From the cell containing the given text, extract its center point as [x, y] coordinate. 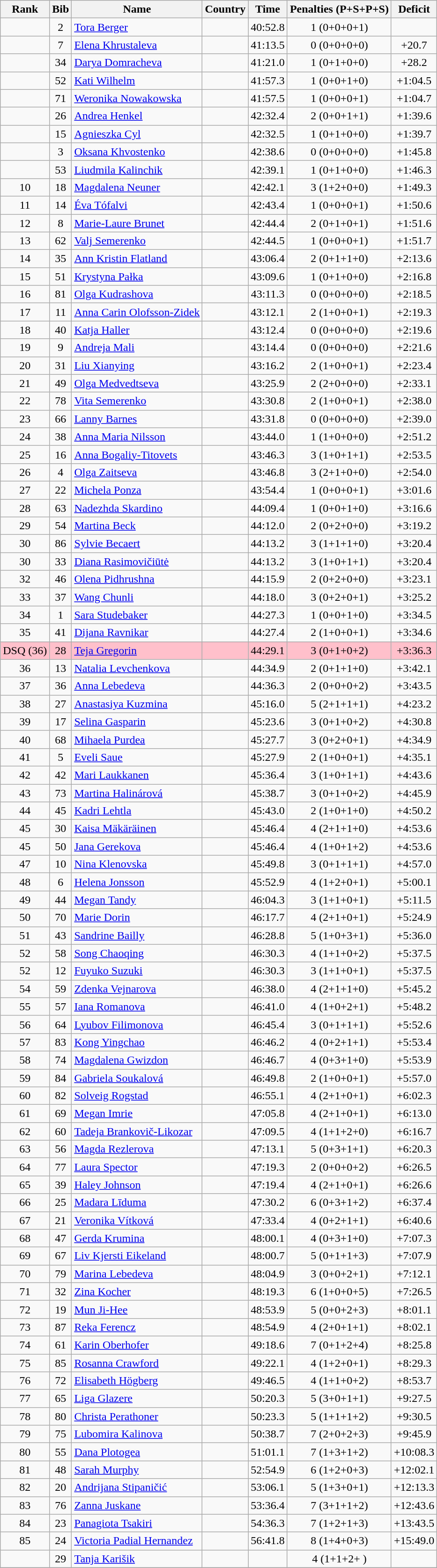
Tanja Karišik [137, 1559]
47:33.4 [268, 1220]
+3:34.6 [414, 633]
+6:02.3 [414, 1096]
42:32.4 [268, 116]
+5:11.5 [414, 900]
+12:43.6 [414, 1505]
+4:35.1 [414, 757]
+6:26.6 [414, 1185]
Liu Xianying [137, 365]
43:25.9 [268, 383]
7 [61, 45]
4 (1+1+2+0) [339, 1131]
+1:45.8 [414, 152]
42:43.4 [268, 205]
42:32.5 [268, 134]
Penalties (P+S+P+S) [339, 9]
Time [268, 9]
+8:29.3 [414, 1363]
Olga Zaitseva [137, 472]
+3:43.5 [414, 686]
31 [61, 365]
+7:12.1 [414, 1274]
Natalia Levchenkova [137, 668]
Veronika Vítková [137, 1220]
+6:20.3 [414, 1149]
Michela Ponza [137, 490]
+2:39.0 [414, 419]
Katja Haller [137, 330]
Rank [25, 9]
7 (0+1+2+4) [339, 1345]
Dana Plotogea [137, 1452]
Vita Semerenko [137, 401]
Madara Līduma [137, 1203]
47:09.5 [268, 1131]
44:15.9 [268, 579]
Sylvie Becaert [137, 544]
50:23.3 [268, 1416]
+5:00.1 [414, 882]
Wang Chunli [137, 597]
+5:48.2 [414, 1006]
Rosanna Crawford [137, 1363]
+1:46.3 [414, 169]
45:27.9 [268, 757]
8 [61, 223]
+9:27.5 [414, 1399]
4 (2+0+1+1) [339, 1327]
+8:53.7 [414, 1381]
+10:08.3 [414, 1452]
+4:23.2 [414, 704]
48:54.9 [268, 1327]
46:38.0 [268, 989]
Song Chaoqing [137, 953]
Lanny Barnes [137, 419]
3 (1+2+0+0) [339, 187]
Olena Pidhrushna [137, 579]
42:39.1 [268, 169]
47:13.1 [268, 1149]
+3:25.2 [414, 597]
5 (1+3+0+1) [339, 1488]
Laura Spector [137, 1167]
86 [61, 544]
Solveig Rogstad [137, 1096]
Mihaela Purdea [137, 739]
Marie Dorin [137, 918]
Olga Medvedtseva [137, 383]
+3:42.1 [414, 668]
5 (3+0+1+1) [339, 1399]
45:38.7 [268, 793]
5 (0+1+1+3) [339, 1256]
49:22.1 [268, 1363]
6 (1+0+0+5) [339, 1291]
+2:38.0 [414, 401]
6 [61, 882]
+2:19.6 [414, 330]
44:27.4 [268, 633]
46 [61, 579]
Andreja Mali [137, 348]
+6:16.7 [414, 1131]
44:29.1 [268, 650]
Karin Oberhofer [137, 1345]
Anna Carin Olofsson-Zidek [137, 312]
Christa Perathoner [137, 1416]
Anna Bogaliy-Titovets [137, 454]
Mari Laukkanen [137, 775]
43:14.4 [268, 348]
7 (2+0+2+3) [339, 1434]
Nadezhda Skardino [137, 508]
56:41.8 [268, 1541]
46:41.0 [268, 1006]
Anastasiya Kuzmina [137, 704]
48:53.9 [268, 1309]
42:38.6 [268, 152]
46:28.8 [268, 935]
Zina Kocher [137, 1291]
+7:26.5 [414, 1291]
+8:01.1 [414, 1309]
Jana Gerekova [137, 846]
44:34.9 [268, 668]
49:46.5 [268, 1381]
2 (0+1+0+1) [339, 223]
46:55.1 [268, 1096]
+3:34.5 [414, 615]
+9:45.9 [414, 1434]
+6:37.4 [414, 1203]
4 (1+1+2+ ) [339, 1559]
+5:36.0 [414, 935]
Tora Berger [137, 27]
Sandrine Bailly [137, 935]
45:52.9 [268, 882]
52:54.9 [268, 1470]
47:05.8 [268, 1114]
Andrea Henkel [137, 116]
+15:49.0 [414, 1541]
+2:51.2 [414, 437]
48:00.7 [268, 1256]
43:44.0 [268, 437]
54:36.3 [268, 1523]
+4:34.9 [414, 739]
43:11.3 [268, 294]
Liga Glazere [137, 1399]
Mun Ji-Hee [137, 1309]
44:12.0 [268, 526]
Victoria Padial Hernandez [137, 1541]
Gabriela Soukalová [137, 1078]
Darya Domracheva [137, 63]
DSQ (36) [25, 650]
1 (1+0+0+0) [339, 437]
Magda Rezlerova [137, 1149]
47:19.4 [268, 1185]
47:30.2 [268, 1203]
7 (1+2+1+3) [339, 1523]
+4:45.9 [414, 793]
+3:01.6 [414, 490]
53 [61, 169]
+6:26.5 [414, 1167]
+6:13.0 [414, 1114]
+1:51.7 [414, 241]
44:27.3 [268, 615]
45:16.0 [268, 704]
43:46.3 [268, 454]
Liv Kjersti Eikeland [137, 1256]
+4:57.0 [414, 864]
46:04.3 [268, 900]
6 (0+3+1+2) [339, 1203]
+5:57.0 [414, 1078]
+9:30.5 [414, 1416]
Kati Wilhelm [137, 80]
+5:53.4 [414, 1042]
Dijana Ravnikar [137, 633]
Magdalena Gwizdon [137, 1060]
+12:13.3 [414, 1488]
46:46.7 [268, 1060]
+8:25.8 [414, 1345]
45:27.7 [268, 739]
+1:50.6 [414, 205]
Andrijana Stipaničić [137, 1488]
+8:02.1 [414, 1327]
+1:39.7 [414, 134]
Martina Halinárová [137, 793]
3 [61, 152]
Marie-Laure Brunet [137, 223]
+2:13.6 [414, 259]
Zanna Juskane [137, 1505]
45:23.6 [268, 722]
41:13.5 [268, 45]
+1:04.7 [414, 98]
+1:51.6 [414, 223]
Marina Lebedeva [137, 1274]
46:45.4 [268, 1024]
Agnieszka Cyl [137, 134]
+7:07.3 [414, 1238]
42:42.1 [268, 187]
50:20.3 [268, 1399]
Krystyna Pałka [137, 277]
42:44.4 [268, 223]
+2:21.6 [414, 348]
8 (1+4+0+3) [339, 1541]
Name [137, 9]
41:21.0 [268, 63]
Country [225, 9]
+1:49.3 [414, 187]
5 (0+0+2+3) [339, 1309]
2 (0+0+1+1) [339, 116]
Magdalena Neuner [137, 187]
Valj Semerenko [137, 241]
+2:53.5 [414, 454]
6 (1+2+0+3) [339, 1470]
48:04.9 [268, 1274]
Anna Lebedeva [137, 686]
43:06.4 [268, 259]
+1:39.6 [414, 116]
44:36.3 [268, 686]
+1:04.5 [414, 80]
5 (1+0+3+1) [339, 935]
Elisabeth Högberg [137, 1381]
+13:43.5 [414, 1523]
Eveli Saue [137, 757]
+2:16.8 [414, 277]
Selina Gasparin [137, 722]
1 [61, 615]
42:44.5 [268, 241]
+2:19.3 [414, 312]
+3:36.3 [414, 650]
2 [61, 27]
48:00.1 [268, 1238]
3 (0+0+2+1) [339, 1274]
45:49.8 [268, 864]
Megan Tandy [137, 900]
43:54.4 [268, 490]
49:18.6 [268, 1345]
+28.2 [414, 63]
+2:54.0 [414, 472]
45:43.0 [268, 811]
43:16.2 [268, 365]
Fuyuko Suzuki [137, 971]
+3:19.2 [414, 526]
44:18.0 [268, 597]
47:19.3 [268, 1167]
+7:07.9 [414, 1256]
Gerda Krumina [137, 1238]
5 [61, 757]
51:01.1 [268, 1452]
3 (2+1+0+0) [339, 472]
Megan Imrie [137, 1114]
+5:24.9 [414, 918]
Weronika Nowakowska [137, 98]
+2:18.5 [414, 294]
Lyubov Filimonova [137, 1024]
43:31.8 [268, 419]
4 (1+0+1+2) [339, 846]
2 (1+0+1+0) [339, 811]
7 (1+3+1+2) [339, 1452]
46:17.7 [268, 918]
Deficit [414, 9]
5 (2+1+1+1) [339, 704]
Nina Klenovska [137, 864]
Kaisa Mäkäräinen [137, 829]
43:30.8 [268, 401]
Teja Gregorin [137, 650]
Helena Jonsson [137, 882]
Martina Beck [137, 526]
+5:45.2 [414, 989]
+3:16.6 [414, 508]
87 [61, 1327]
Kadri Lehtla [137, 811]
+4:30.8 [414, 722]
Elena Khrustaleva [137, 45]
3 (1+1+1+0) [339, 544]
+5:52.6 [414, 1024]
5 (0+3+1+1) [339, 1149]
Kong Yingchao [137, 1042]
46:49.8 [268, 1078]
50:38.7 [268, 1434]
9 [61, 348]
Sarah Murphy [137, 1470]
53:06.1 [268, 1488]
43:09.6 [268, 277]
41:57.3 [268, 80]
Tadeja Brankovič-Likozar [137, 1131]
Ann Kristin Flatland [137, 259]
46:46.2 [268, 1042]
4 [61, 472]
43:12.1 [268, 312]
+3:23.1 [414, 579]
40:52.8 [268, 27]
45:36.4 [268, 775]
43:12.4 [268, 330]
Iana Romanova [137, 1006]
+5:53.9 [414, 1060]
2 (2+0+0+0) [339, 383]
+6:40.6 [414, 1220]
Reka Ferencz [137, 1327]
+2:33.1 [414, 383]
43:46.8 [268, 472]
+2:23.4 [414, 365]
48:19.3 [268, 1291]
Diana Rasimovičiūtė [137, 562]
Panagiota Tsakiri [137, 1523]
Oksana Khvostenko [137, 152]
5 (1+1+1+2) [339, 1416]
Liudmila Kalinchik [137, 169]
+4:50.2 [414, 811]
Lubomira Kalinova [137, 1434]
53:36.4 [268, 1505]
+20.7 [414, 45]
Bib [61, 9]
Olga Kudrashova [137, 294]
4 (1+0+2+1) [339, 1006]
Zdenka Vejnarova [137, 989]
Éva Tófalvi [137, 205]
41:57.5 [268, 98]
Sara Studebaker [137, 615]
44:09.4 [268, 508]
7 (3+1+1+2) [339, 1505]
Haley Johnson [137, 1185]
+12:02.1 [414, 1470]
+4:43.6 [414, 775]
Anna Maria Nilsson [137, 437]
